Identify which cell holds the provided text, then report its [x, y] central coordinate. 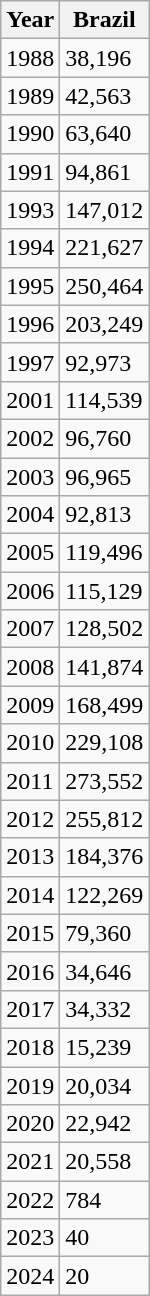
96,760 [104, 438]
1988 [30, 58]
2001 [30, 400]
Brazil [104, 20]
1990 [30, 134]
1994 [30, 248]
119,496 [104, 553]
22,942 [104, 1124]
34,332 [104, 1009]
20,034 [104, 1085]
94,861 [104, 172]
229,108 [104, 743]
221,627 [104, 248]
2016 [30, 971]
2021 [30, 1162]
141,874 [104, 667]
40 [104, 1238]
114,539 [104, 400]
2002 [30, 438]
168,499 [104, 705]
96,965 [104, 477]
2014 [30, 895]
128,502 [104, 629]
2018 [30, 1047]
2007 [30, 629]
1997 [30, 362]
784 [104, 1200]
115,129 [104, 591]
2003 [30, 477]
79,360 [104, 933]
92,813 [104, 515]
255,812 [104, 819]
2012 [30, 819]
2017 [30, 1009]
2004 [30, 515]
2013 [30, 857]
2006 [30, 591]
2020 [30, 1124]
42,563 [104, 96]
1989 [30, 96]
1991 [30, 172]
1996 [30, 324]
2005 [30, 553]
38,196 [104, 58]
203,249 [104, 324]
273,552 [104, 781]
Year [30, 20]
20,558 [104, 1162]
92,973 [104, 362]
2022 [30, 1200]
2011 [30, 781]
34,646 [104, 971]
250,464 [104, 286]
2024 [30, 1276]
2009 [30, 705]
2010 [30, 743]
2008 [30, 667]
2015 [30, 933]
184,376 [104, 857]
20 [104, 1276]
147,012 [104, 210]
63,640 [104, 134]
2019 [30, 1085]
15,239 [104, 1047]
2023 [30, 1238]
122,269 [104, 895]
1995 [30, 286]
1993 [30, 210]
